Search for the cell housing the specified text and yield its [x, y] center coordinate. 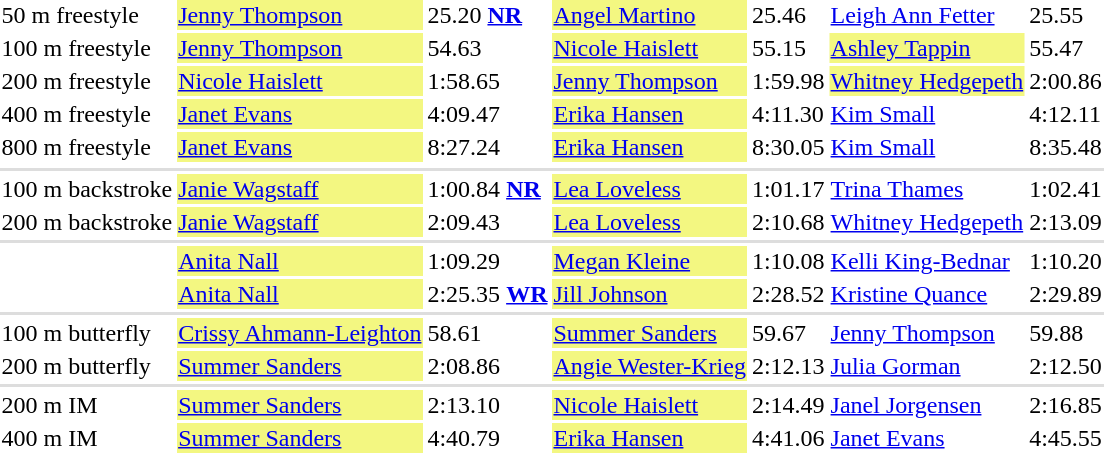
Jill Johnson [650, 294]
54.63 [488, 48]
4:09.47 [488, 114]
Trina Thames [927, 189]
2:14.49 [788, 405]
58.61 [488, 333]
2:10.68 [788, 222]
Kelli King-Bednar [927, 261]
200 m freestyle [87, 81]
25.20 NR [488, 15]
Angel Martino [650, 15]
8:35.48 [1066, 147]
400 m IM [87, 438]
4:12.11 [1066, 114]
4:11.30 [788, 114]
1:02.41 [1066, 189]
4:45.55 [1066, 438]
Crissy Ahmann-Leighton [300, 333]
4:40.79 [488, 438]
200 m butterfly [87, 366]
Megan Kleine [650, 261]
1:59.98 [788, 81]
100 m butterfly [87, 333]
2:09.43 [488, 222]
2:13.10 [488, 405]
55.15 [788, 48]
Leigh Ann Fetter [927, 15]
1:09.29 [488, 261]
1:00.84 NR [488, 189]
Julia Gorman [927, 366]
25.55 [1066, 15]
200 m IM [87, 405]
100 m backstroke [87, 189]
Janel Jorgensen [927, 405]
55.47 [1066, 48]
200 m backstroke [87, 222]
Angie Wester-Krieg [650, 366]
2:25.35 WR [488, 294]
2:29.89 [1066, 294]
1:10.08 [788, 261]
8:30.05 [788, 147]
1:10.20 [1066, 261]
2:00.86 [1066, 81]
2:16.85 [1066, 405]
2:13.09 [1066, 222]
4:41.06 [788, 438]
Ashley Tappin [927, 48]
1:58.65 [488, 81]
100 m freestyle [87, 48]
25.46 [788, 15]
2:28.52 [788, 294]
59.67 [788, 333]
2:12.13 [788, 366]
400 m freestyle [87, 114]
1:01.17 [788, 189]
800 m freestyle [87, 147]
50 m freestyle [87, 15]
Kristine Quance [927, 294]
8:27.24 [488, 147]
2:12.50 [1066, 366]
2:08.86 [488, 366]
59.88 [1066, 333]
